Return [x, y] of the center of cell containing provided text 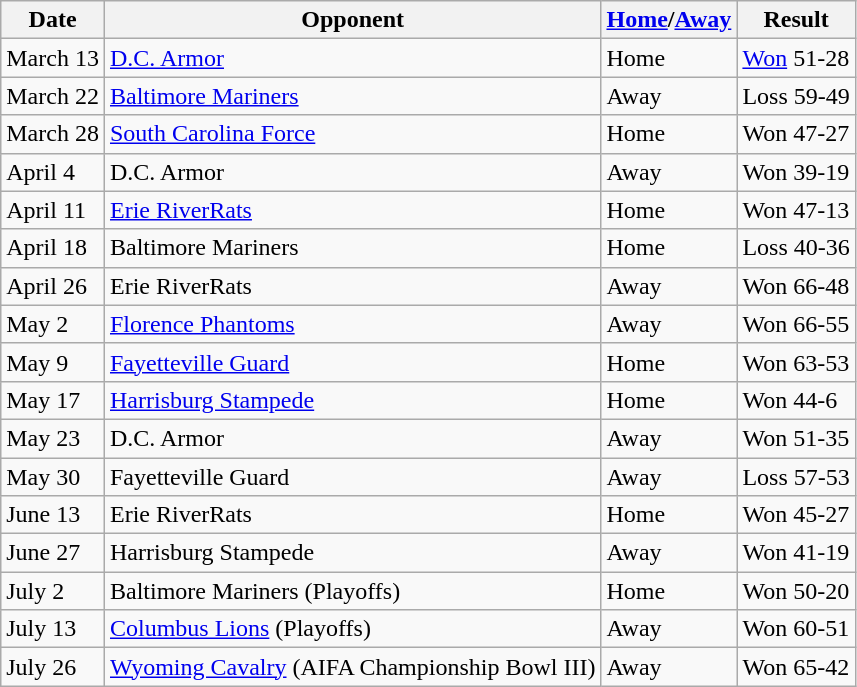
Won 65-42 [796, 667]
Won 41-19 [796, 553]
July 2 [53, 591]
Won 66-55 [796, 324]
Won 51-28 [796, 58]
Result [796, 20]
June 13 [53, 515]
July 13 [53, 629]
Columbus Lions (Playoffs) [352, 629]
May 23 [53, 438]
Baltimore Mariners (Playoffs) [352, 591]
May 2 [53, 324]
March 28 [53, 134]
South Carolina Force [352, 134]
Won 51-35 [796, 438]
Loss 40-36 [796, 248]
Won 66-48 [796, 286]
Won 39-19 [796, 172]
Wyoming Cavalry (AIFA Championship Bowl III) [352, 667]
Won 50-20 [796, 591]
April 18 [53, 248]
March 13 [53, 58]
Won 60-51 [796, 629]
May 17 [53, 400]
April 26 [53, 286]
May 9 [53, 362]
Won 44-6 [796, 400]
Florence Phantoms [352, 324]
Won 47-27 [796, 134]
April 4 [53, 172]
Loss 57-53 [796, 477]
Won 45-27 [796, 515]
May 30 [53, 477]
Loss 59-49 [796, 96]
Home/Away [669, 20]
Won 47-13 [796, 210]
March 22 [53, 96]
Won 63-53 [796, 362]
June 27 [53, 553]
July 26 [53, 667]
Date [53, 20]
Opponent [352, 20]
April 11 [53, 210]
